Return (X, Y) of the center of cell containing provided text 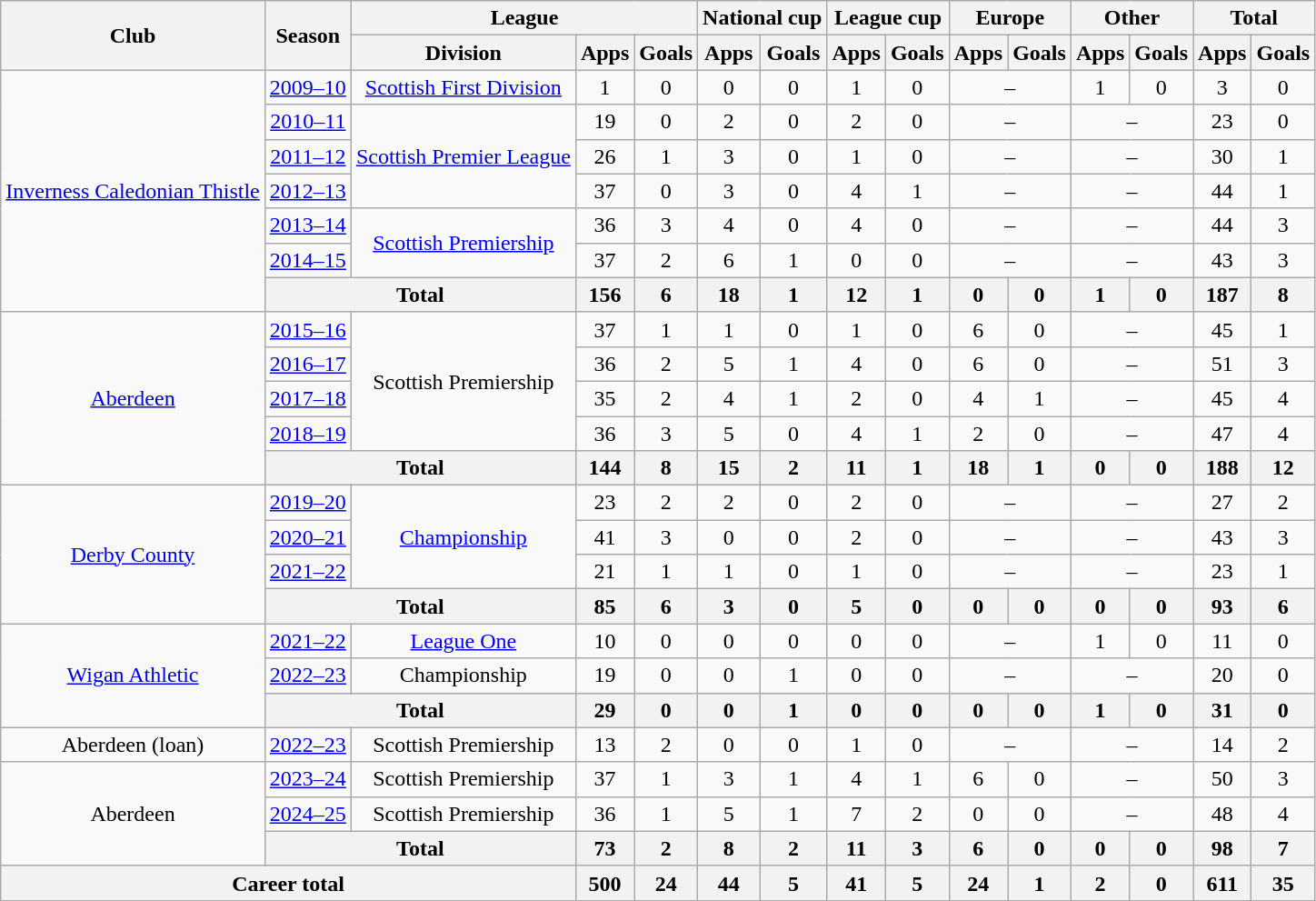
14 (1222, 745)
48 (1222, 814)
2012–13 (307, 191)
187 (1222, 295)
50 (1222, 779)
Wigan Athletic (133, 676)
2013–14 (307, 225)
85 (604, 606)
188 (1222, 468)
31 (1222, 710)
Season (307, 35)
13 (604, 745)
Inverness Caledonian Thistle (133, 191)
500 (604, 883)
611 (1222, 883)
Division (464, 53)
73 (604, 848)
Derby County (133, 555)
26 (604, 156)
2016–17 (307, 364)
2009–10 (307, 87)
27 (1222, 503)
2024–25 (307, 814)
30 (1222, 156)
20 (1222, 676)
51 (1222, 364)
2015–16 (307, 329)
15 (729, 468)
93 (1222, 606)
Scottish Premier League (464, 156)
2014–15 (307, 260)
National cup (763, 18)
League cup (888, 18)
Other (1132, 18)
Aberdeen (loan) (133, 745)
21 (604, 572)
2023–24 (307, 779)
98 (1222, 848)
Europe (1010, 18)
2018–19 (307, 434)
47 (1222, 434)
156 (604, 295)
144 (604, 468)
2011–12 (307, 156)
League One (464, 641)
2010–11 (307, 122)
2017–18 (307, 398)
2019–20 (307, 503)
10 (604, 641)
League (523, 18)
Career total (289, 883)
Scottish First Division (464, 87)
29 (604, 710)
2020–21 (307, 537)
Club (133, 35)
